From the cell containing the given text, extract its center point as (x, y) coordinate. 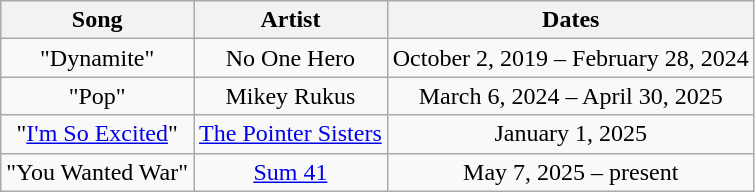
January 1, 2025 (570, 134)
No One Hero (291, 58)
"I'm So Excited" (98, 134)
"Pop" (98, 96)
Song (98, 20)
Artist (291, 20)
Sum 41 (291, 172)
Dates (570, 20)
May 7, 2025 – present (570, 172)
The Pointer Sisters (291, 134)
October 2, 2019 – February 28, 2024 (570, 58)
March 6, 2024 – April 30, 2025 (570, 96)
Mikey Rukus (291, 96)
"Dynamite" (98, 58)
"You Wanted War" (98, 172)
